Scan for the cell matching the given text and deliver its [X, Y] coordinate at center. 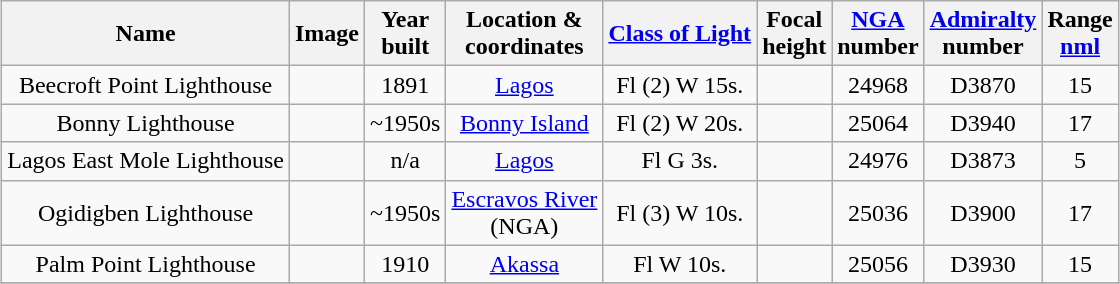
D3930 [983, 264]
Fl G 3s. [680, 161]
1891 [404, 85]
1910 [404, 264]
Escravos River (NGA) [524, 212]
Beecroft Point Lighthouse [146, 85]
Location & coordinates [524, 34]
25036 [878, 212]
Akassa [524, 264]
25064 [878, 123]
Class of Light [680, 34]
D3870 [983, 85]
5 [1080, 161]
Admiraltynumber [983, 34]
Lagos East Mole Lighthouse [146, 161]
Name [146, 34]
Focalheight [794, 34]
Bonny Island [524, 123]
Fl (3) W 10s. [680, 212]
Fl (2) W 20s. [680, 123]
D3873 [983, 161]
25056 [878, 264]
Rangenml [1080, 34]
Bonny Lighthouse [146, 123]
24968 [878, 85]
NGAnumber [878, 34]
Palm Point Lighthouse [146, 264]
n/a [404, 161]
D3940 [983, 123]
Fl W 10s. [680, 264]
Image [326, 34]
24976 [878, 161]
D3900 [983, 212]
Fl (2) W 15s. [680, 85]
Ogidigben Lighthouse [146, 212]
Yearbuilt [404, 34]
